Identify which cell holds the provided text, then report its (x, y) central coordinate. 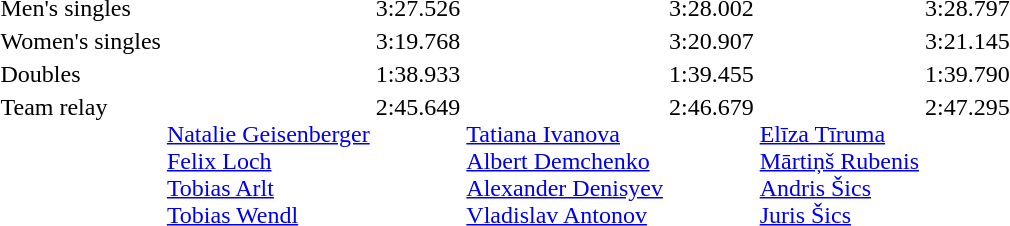
3:20.907 (711, 41)
1:38.933 (418, 74)
3:19.768 (418, 41)
1:39.455 (711, 74)
